Extract the (x, y) coordinate from the center of the cell holding the provided text.  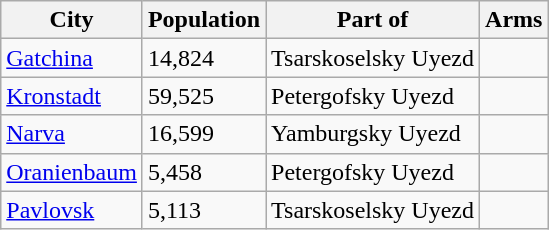
59,525 (204, 96)
Arms (514, 20)
Kronstadt (72, 96)
Population (204, 20)
14,824 (204, 58)
Gatchina (72, 58)
5,113 (204, 210)
16,599 (204, 134)
Narva (72, 134)
Pavlovsk (72, 210)
5,458 (204, 172)
Part of (373, 20)
Yamburgsky Uyezd (373, 134)
City (72, 20)
Oranienbaum (72, 172)
